Provide the [x, y] coordinate of the cell's center where the given text is located.  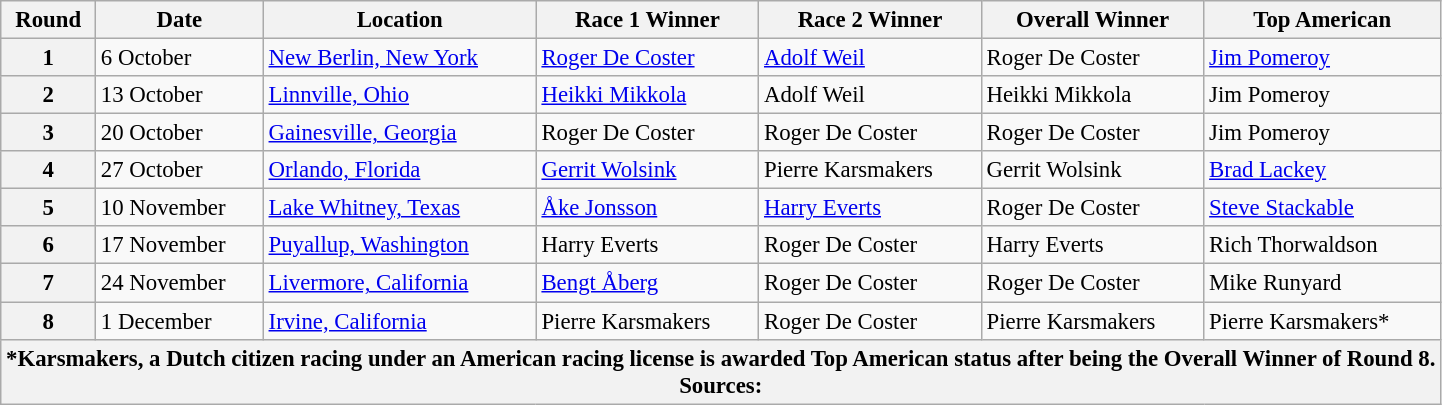
Linnville, Ohio [400, 95]
Overall Winner [1092, 20]
6 October [180, 58]
1 December [180, 321]
Race 2 Winner [870, 20]
7 [48, 283]
24 November [180, 283]
Irvine, California [400, 321]
2 [48, 95]
Round [48, 20]
10 November [180, 208]
6 [48, 245]
8 [48, 321]
Puyallup, Washington [400, 245]
Brad Lackey [1322, 170]
Rich Thorwaldson [1322, 245]
Gainesville, Georgia [400, 133]
Lake Whitney, Texas [400, 208]
Pierre Karsmakers* [1322, 321]
27 October [180, 170]
13 October [180, 95]
4 [48, 170]
3 [48, 133]
Steve Stackable [1322, 208]
Bengt Åberg [648, 283]
Location [400, 20]
Livermore, California [400, 283]
5 [48, 208]
New Berlin, New York [400, 58]
Mike Runyard [1322, 283]
20 October [180, 133]
17 November [180, 245]
Top American [1322, 20]
1 [48, 58]
Date [180, 20]
Orlando, Florida [400, 170]
Åke Jonsson [648, 208]
Race 1 Winner [648, 20]
